Capture the cell that displays the provided text and extract its (X, Y) central coordinate. 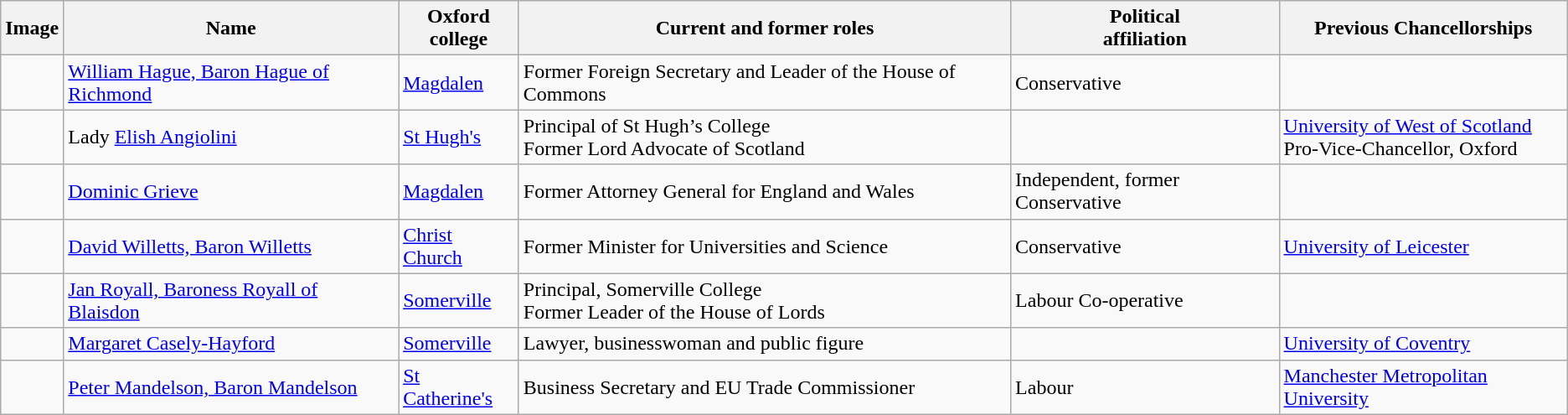
Current and former roles (764, 29)
St Hugh's (459, 137)
Principal, Somerville CollegeFormer Leader of the House of Lords (764, 300)
Manchester Metropolitan University (1423, 387)
University of West of ScotlandPro-Vice-Chancellor, Oxford (1423, 137)
Former Attorney General for England and Wales (764, 191)
Labour Co-operative (1146, 300)
David Willetts, Baron Willetts (231, 246)
Former Minister for Universities and Science (764, 246)
St Catherine's (459, 387)
Jan Royall, Baroness Royall of Blaisdon (231, 300)
William Hague, Baron Hague of Richmond (231, 82)
Previous Chancellorships (1423, 29)
Former Foreign Secretary and Leader of the House of Commons (764, 82)
Lawyer, businesswoman and public figure (764, 344)
Labour (1146, 387)
Politicalaffiliation (1146, 29)
Independent, former Conservative (1146, 191)
Business Secretary and EU Trade Commissioner (764, 387)
Principal of St Hugh’s CollegeFormer Lord Advocate of Scotland (764, 137)
Name (231, 29)
University of Coventry (1423, 344)
Margaret Casely-Hayford (231, 344)
Image (32, 29)
University of Leicester (1423, 246)
Dominic Grieve (231, 191)
Peter Mandelson, Baron Mandelson (231, 387)
Christ Church (459, 246)
Oxfordcollege (459, 29)
Lady Elish Angiolini (231, 137)
